Capture the cell that displays the provided text and extract its [X, Y] central coordinate. 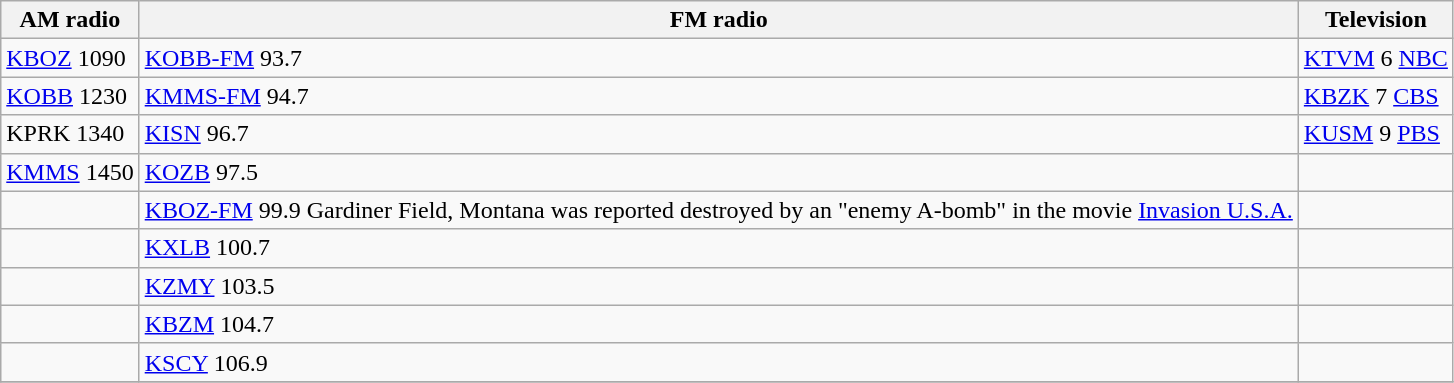
KBZM 104.7 [718, 324]
KUSM 9 PBS [1376, 134]
KZMY 103.5 [718, 286]
KBOZ 1090 [70, 58]
KOBB 1230 [70, 96]
KMMS-FM 94.7 [718, 96]
KOZB 97.5 [718, 172]
Television [1376, 20]
KOBB-FM 93.7 [718, 58]
AM radio [70, 20]
KMMS 1450 [70, 172]
KSCY 106.9 [718, 362]
KBZK 7 CBS [1376, 96]
KISN 96.7 [718, 134]
KBOZ-FM 99.9 Gardiner Field, Montana was reported destroyed by an "enemy A-bomb" in the movie Invasion U.S.A. [718, 210]
KPRK 1340 [70, 134]
FM radio [718, 20]
KTVM 6 NBC [1376, 58]
KXLB 100.7 [718, 248]
